Provide the (x, y) coordinate of the cell's center where the given text is located.  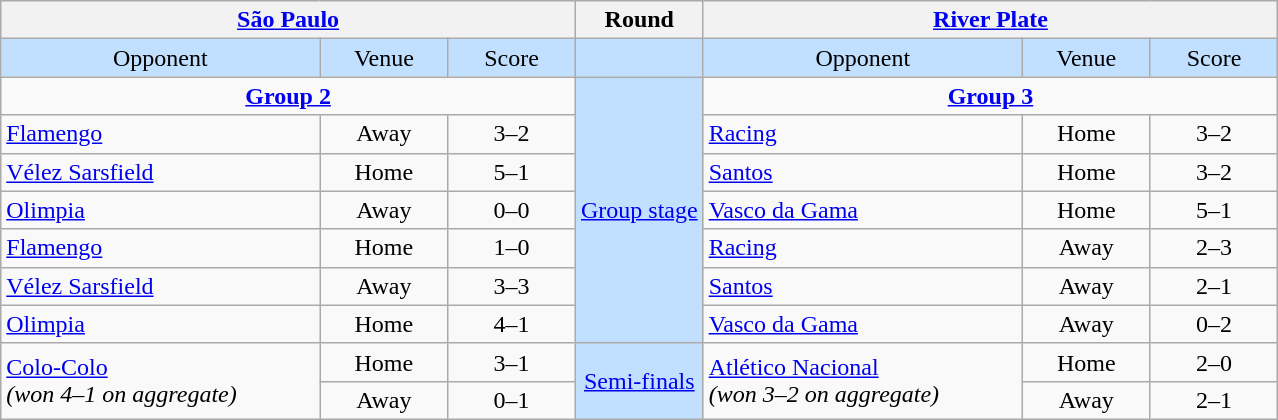
3–1 (512, 362)
River Plate (990, 20)
São Paulo (288, 20)
Round (639, 20)
Semi-finals (639, 381)
3–3 (512, 286)
Group 2 (288, 96)
4–1 (512, 324)
0–1 (512, 400)
0–0 (512, 210)
Group 3 (990, 96)
Group stage (639, 210)
2–0 (1214, 362)
2–3 (1214, 248)
1–0 (512, 248)
0–2 (1214, 324)
Colo-Colo(won 4–1 on aggregate) (160, 381)
Atlético Nacional(won 3–2 on aggregate) (862, 381)
